For the text-containing cell, return its midpoint in (X, Y) coordinate format. 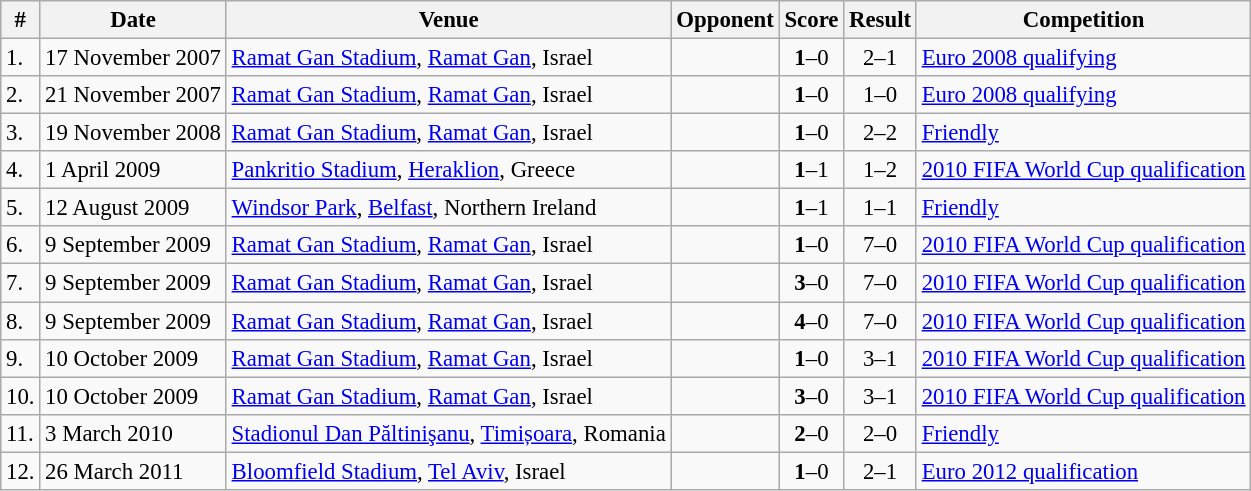
1. (20, 58)
Date (133, 20)
Opponent (725, 20)
1–2 (880, 170)
21 November 2007 (133, 95)
Competition (1083, 20)
Windsor Park, Belfast, Northern Ireland (448, 208)
6. (20, 245)
7. (20, 283)
1 April 2009 (133, 170)
2–2 (880, 133)
4–0 (812, 321)
Score (812, 20)
4. (20, 170)
12. (20, 471)
12 August 2009 (133, 208)
2. (20, 95)
8. (20, 321)
Result (880, 20)
17 November 2007 (133, 58)
Bloomfield Stadium, Tel Aviv, Israel (448, 471)
Pankritio Stadium, Heraklion, Greece (448, 170)
Stadionul Dan Păltinişanu, Timișoara, Romania (448, 433)
11. (20, 433)
3. (20, 133)
26 March 2011 (133, 471)
Venue (448, 20)
3 March 2010 (133, 433)
9. (20, 358)
5. (20, 208)
10. (20, 396)
19 November 2008 (133, 133)
Euro 2012 qualification (1083, 471)
# (20, 20)
